Capture the cell that displays the provided text and extract its [x, y] central coordinate. 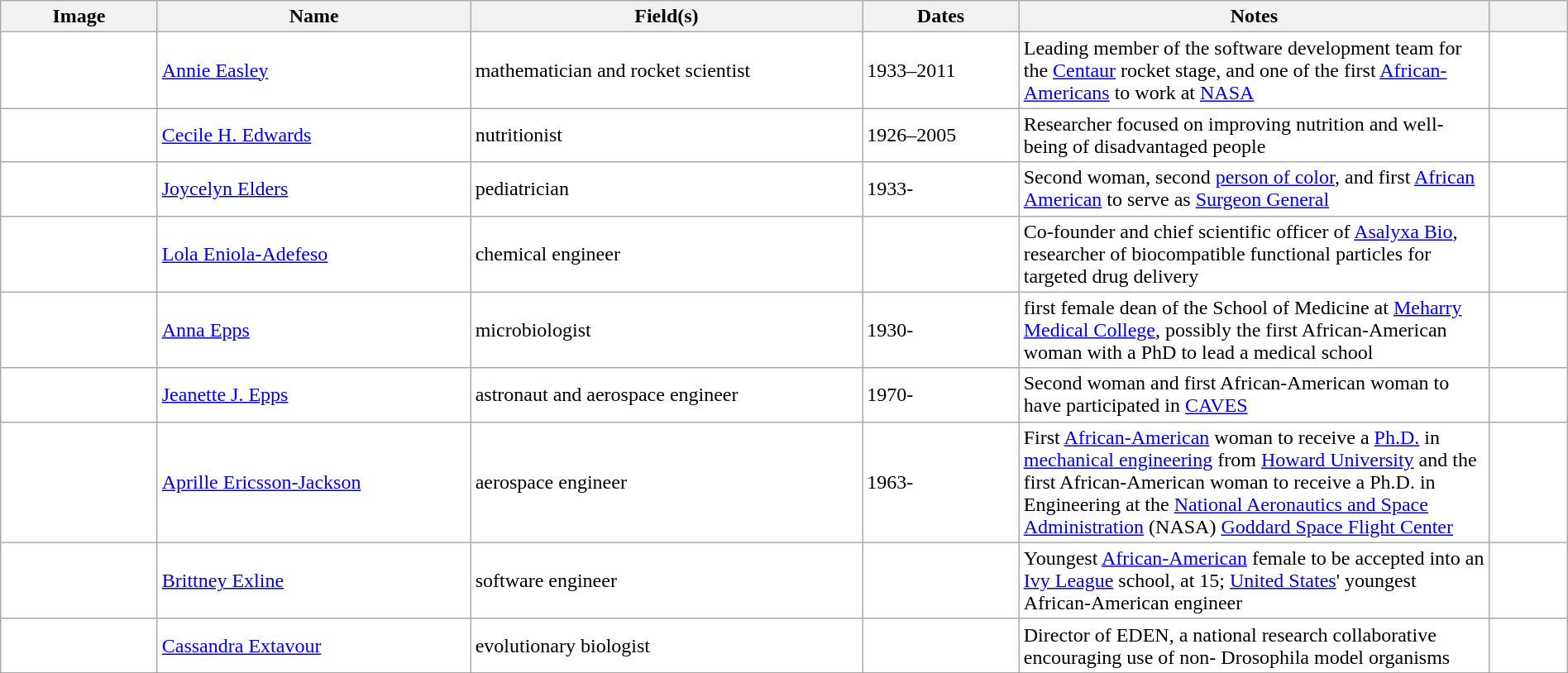
Annie Easley [314, 70]
Lola Eniola-Adefeso [314, 254]
Youngest African-American female to be accepted into an Ivy League school, at 15; United States' youngest African-American engineer [1254, 580]
Dates [941, 17]
pediatrician [667, 189]
Second woman and first African-American woman to have participated in CAVES [1254, 395]
1933–2011 [941, 70]
nutritionist [667, 136]
Co-founder and chief scientific officer of Asalyxa Bio, researcher of biocompatible functional particles for targeted drug delivery [1254, 254]
Image [79, 17]
Researcher focused on improving nutrition and well-being of disadvantaged people [1254, 136]
Field(s) [667, 17]
evolutionary biologist [667, 645]
Anna Epps [314, 330]
mathematician and rocket scientist [667, 70]
Director of EDEN, a national research collaborative encouraging use of non- Drosophila model organisms [1254, 645]
Cassandra Extavour [314, 645]
Brittney Exline [314, 580]
Leading member of the software development team for the Centaur rocket stage, and one of the first African-Americans to work at NASA [1254, 70]
first female dean of the School of Medicine at Meharry Medical College, possibly the first African-American woman with a PhD to lead a medical school [1254, 330]
microbiologist [667, 330]
1933- [941, 189]
Cecile H. Edwards [314, 136]
1970- [941, 395]
Joycelyn Elders [314, 189]
1930- [941, 330]
software engineer [667, 580]
Name [314, 17]
Jeanette J. Epps [314, 395]
aerospace engineer [667, 482]
1963- [941, 482]
Second woman, second person of color, and first African American to serve as Surgeon General [1254, 189]
astronaut and aerospace engineer [667, 395]
Aprille Ericsson-Jackson [314, 482]
Notes [1254, 17]
1926–2005 [941, 136]
chemical engineer [667, 254]
